Locate the cell with the specified text and output its (x, y) center coordinate. 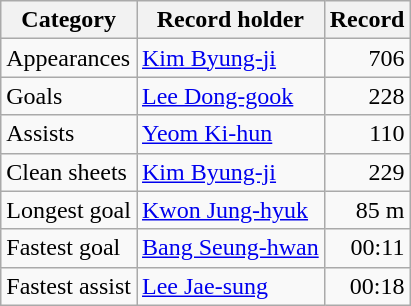
Assists (69, 134)
Longest goal (69, 210)
Appearances (69, 58)
Fastest assist (69, 286)
228 (367, 96)
Clean sheets (69, 172)
Yeom Ki-hun (230, 134)
Goals (69, 96)
110 (367, 134)
00:11 (367, 248)
229 (367, 172)
Fastest goal (69, 248)
Lee Dong-gook (230, 96)
85 m (367, 210)
706 (367, 58)
Record holder (230, 20)
Record (367, 20)
Kwon Jung-hyuk (230, 210)
Lee Jae-sung (230, 286)
Bang Seung-hwan (230, 248)
00:18 (367, 286)
Category (69, 20)
